Output the [x, y] coordinate of the center of the cell containing the given text.  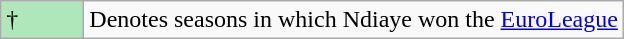
Denotes seasons in which Ndiaye won the EuroLeague [354, 20]
† [42, 20]
